Identify which cell holds the provided text, then report its (X, Y) central coordinate. 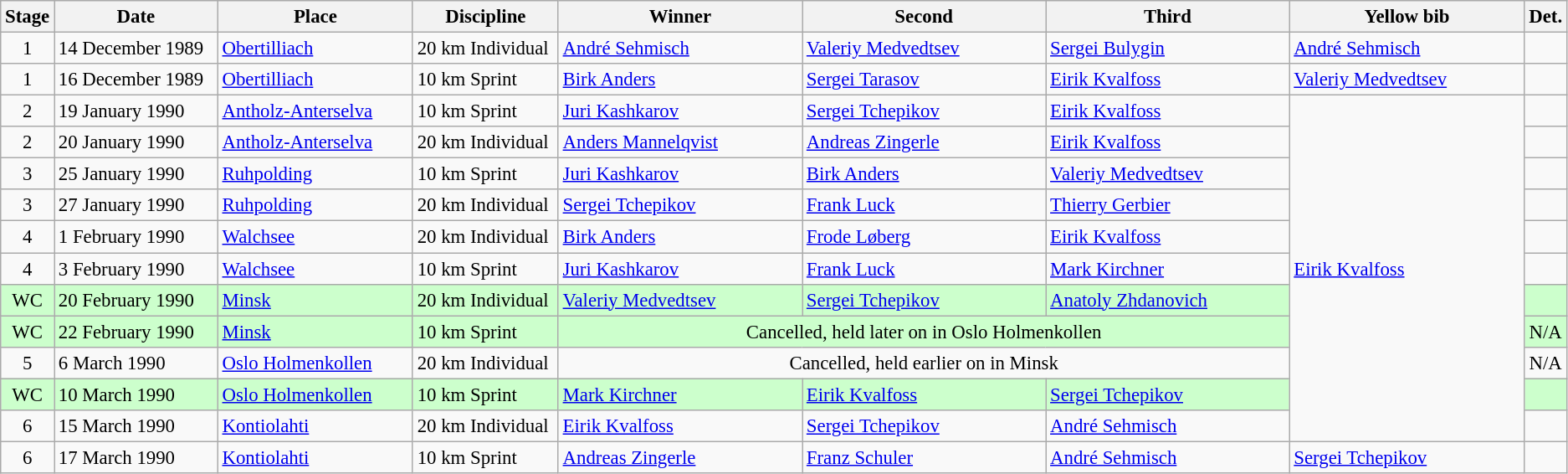
Second (924, 17)
Sergei Bulygin (1168, 49)
Cancelled, held earlier on in Minsk (924, 363)
14 December 1989 (136, 49)
Franz Schuler (924, 457)
3 February 1990 (136, 269)
Sergei Tarasov (924, 80)
5 (28, 363)
17 March 1990 (136, 457)
27 January 1990 (136, 205)
6 March 1990 (136, 363)
19 January 1990 (136, 111)
Winner (679, 17)
Discipline (485, 17)
Thierry Gerbier (1168, 205)
Stage (28, 17)
Cancelled, held later on in Oslo Holmenkollen (924, 332)
Frode Løberg (924, 237)
20 February 1990 (136, 300)
1 February 1990 (136, 237)
Yellow bib (1407, 17)
15 March 1990 (136, 426)
22 February 1990 (136, 332)
Anders Mannelqvist (679, 142)
Anatoly Zhdanovich (1168, 300)
25 January 1990 (136, 174)
10 March 1990 (136, 394)
Third (1168, 17)
Det. (1546, 17)
Date (136, 17)
Place (315, 17)
20 January 1990 (136, 142)
16 December 1989 (136, 80)
